Capture the cell that displays the provided text and extract its [x, y] central coordinate. 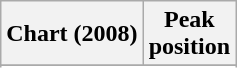
Chart (2008) [72, 34]
Peakposition [189, 34]
